For the text-containing cell, return its midpoint in (x, y) coordinate format. 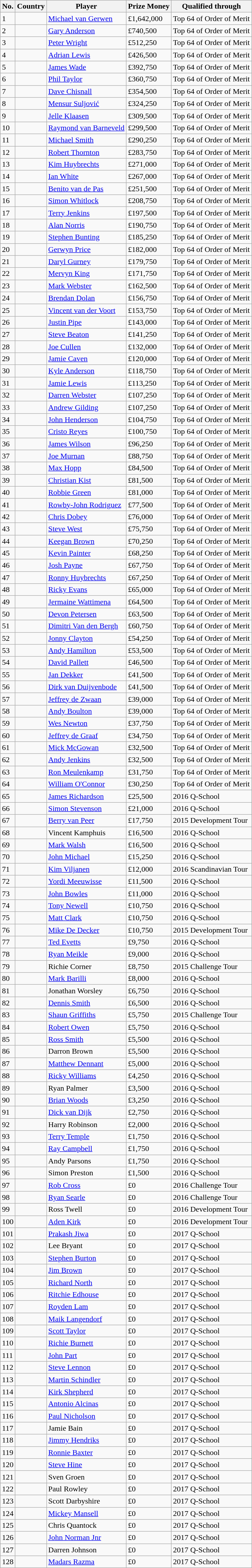
Kim Huybrechts (87, 164)
Mick McGowan (87, 748)
£81,000 (149, 492)
Darron Brown (87, 1051)
£34,750 (149, 735)
104 (8, 1270)
£53,500 (149, 650)
Ian White (87, 177)
60 (8, 735)
Adrian Lewis (87, 55)
£141,250 (149, 334)
£283,750 (149, 152)
Rowby-John Rodriguez (87, 504)
Keegan Brown (87, 541)
Josh Payne (87, 565)
Mickey Mansell (87, 1513)
Robert Thornton (87, 152)
£46,500 (149, 663)
91 (8, 1112)
Michael van Gerwen (87, 19)
Player (87, 6)
86 (8, 1051)
57 (8, 699)
27 (8, 334)
29 (8, 359)
£360,750 (149, 79)
£113,250 (149, 383)
120 (8, 1465)
Antonio Alcinas (87, 1404)
Mark Walsh (87, 845)
Jim Brown (87, 1270)
77 (8, 942)
100 (8, 1222)
Kevin Painter (87, 553)
119 (8, 1452)
Brian Woods (87, 1100)
Richard North (87, 1282)
Prakash Jiwa (87, 1234)
105 (8, 1282)
Devon Petersen (87, 614)
Scott Taylor (87, 1331)
10 (8, 128)
112 (8, 1367)
£8,000 (149, 979)
Ritchie Edhouse (87, 1294)
Ray Campbell (87, 1149)
32 (8, 395)
58 (8, 711)
£17,750 (149, 821)
£9,000 (149, 954)
£60,750 (149, 626)
Mervyn King (87, 274)
30 (8, 371)
Stephen Burton (87, 1258)
Kirk Shepherd (87, 1392)
Steve West (87, 529)
Daryl Gurney (87, 261)
£96,250 (149, 444)
19 (8, 237)
Qualified through (211, 6)
Maik Langendorf (87, 1319)
75 (8, 918)
£132,000 (149, 346)
£2,750 (149, 1112)
£9,750 (149, 942)
12 (8, 152)
£309,500 (149, 116)
£2,000 (149, 1124)
52 (8, 638)
£65,000 (149, 590)
£197,500 (149, 213)
64 (8, 784)
Jeffrey de Zwaan (87, 699)
Mark Barilli (87, 979)
Benito van de Pas (87, 189)
13 (8, 164)
£3,500 (149, 1088)
94 (8, 1149)
20 (8, 249)
Country (31, 6)
£63,500 (149, 614)
73 (8, 893)
39 (8, 480)
£182,000 (149, 249)
14 (8, 177)
Ricky Evans (87, 590)
Jermaine Wattimena (87, 602)
Jan Dekker (87, 675)
Matt Clark (87, 918)
84 (8, 1027)
128 (8, 1562)
40 (8, 492)
£11,000 (149, 893)
£1,642,000 (149, 19)
69 (8, 845)
Ross Smith (87, 1039)
Christian Kist (87, 480)
£5,000 (149, 1064)
Robert Owen (87, 1027)
Terry Jenkins (87, 213)
£426,500 (149, 55)
65 (8, 796)
44 (8, 541)
Raymond van Barneveld (87, 128)
126 (8, 1538)
70 (8, 857)
Jonny Clayton (87, 638)
47 (8, 578)
£179,750 (149, 261)
James Wilson (87, 444)
38 (8, 468)
Ryan Meikle (87, 954)
8 (8, 103)
5 (8, 67)
Steve Lennon (87, 1367)
127 (8, 1550)
98 (8, 1197)
£70,250 (149, 541)
22 (8, 274)
41 (8, 504)
£25,500 (149, 796)
96 (8, 1173)
17 (8, 213)
68 (8, 833)
61 (8, 748)
Ronny Huybrechts (87, 578)
Shaun Griffiths (87, 1015)
Peter Wright (87, 43)
£290,250 (149, 140)
34 (8, 420)
Gerwyn Price (87, 249)
Dirk van Duijvenbode (87, 687)
4 (8, 55)
35 (8, 432)
£392,750 (149, 67)
110 (8, 1343)
£67,750 (149, 565)
Wes Newton (87, 723)
Ryan Searle (87, 1197)
124 (8, 1513)
99 (8, 1209)
81 (8, 991)
Yordi Meeuwisse (87, 881)
Jonathan Worsley (87, 991)
£299,500 (149, 128)
9 (8, 116)
50 (8, 614)
Robbie Green (87, 492)
Andy Boulton (87, 711)
Gary Anderson (87, 31)
£156,750 (149, 298)
90 (8, 1100)
33 (8, 407)
123 (8, 1501)
Ross Twell (87, 1209)
72 (8, 881)
Simon Whitlock (87, 201)
54 (8, 663)
James Wade (87, 67)
18 (8, 225)
1 (8, 19)
97 (8, 1185)
114 (8, 1392)
6 (8, 79)
21 (8, 261)
Max Hopp (87, 468)
£512,250 (149, 43)
Darren Johnson (87, 1550)
£84,500 (149, 468)
John Henderson (87, 420)
Darren Webster (87, 395)
£77,500 (149, 504)
121 (8, 1477)
Phil Taylor (87, 79)
28 (8, 346)
£162,500 (149, 286)
7 (8, 91)
Jeffrey de Graaf (87, 735)
David Pallett (87, 663)
36 (8, 444)
£251,500 (149, 189)
Rob Cross (87, 1185)
71 (8, 869)
118 (8, 1440)
£8,750 (149, 966)
Ronnie Baxter (87, 1452)
2 (8, 31)
£12,000 (149, 869)
Andrew Gilding (87, 407)
37 (8, 456)
£15,250 (149, 857)
£267,000 (149, 177)
£88,750 (149, 456)
15 (8, 189)
£68,250 (149, 553)
Joe Cullen (87, 346)
88 (8, 1076)
125 (8, 1526)
£104,750 (149, 420)
Sven Groen (87, 1477)
£64,500 (149, 602)
63 (8, 772)
Cristo Reyes (87, 432)
48 (8, 590)
67 (8, 821)
101 (8, 1234)
£120,000 (149, 359)
59 (8, 723)
103 (8, 1258)
122 (8, 1489)
55 (8, 675)
Richie Burnett (87, 1343)
Simon Preston (87, 1173)
Stephen Bunting (87, 237)
Dimitri Van den Bergh (87, 626)
£31,750 (149, 772)
3 (8, 43)
78 (8, 954)
Ted Evetts (87, 942)
79 (8, 966)
92 (8, 1124)
£324,250 (149, 103)
108 (8, 1319)
46 (8, 565)
Steve Beaton (87, 334)
82 (8, 1003)
87 (8, 1064)
Ron Meulenkamp (87, 772)
£75,750 (149, 529)
Lee Bryant (87, 1246)
Vincent van der Voort (87, 310)
42 (8, 517)
56 (8, 687)
107 (8, 1307)
Justin Pipe (87, 322)
2016 Scandinavian Tour (211, 869)
95 (8, 1161)
£740,500 (149, 31)
Dave Chisnall (87, 91)
Berry van Peer (87, 821)
Jelle Klaasen (87, 116)
51 (8, 626)
113 (8, 1380)
£1,500 (149, 1173)
102 (8, 1246)
62 (8, 760)
Kyle Anderson (87, 371)
Dennis Smith (87, 1003)
Paul Nicholson (87, 1416)
83 (8, 1015)
£171,750 (149, 274)
Steve Hine (87, 1465)
Mike De Decker (87, 930)
Michael Smith (87, 140)
John Bowles (87, 893)
45 (8, 553)
Jamie Lewis (87, 383)
25 (8, 310)
109 (8, 1331)
116 (8, 1416)
Jamie Caven (87, 359)
Brendan Dolan (87, 298)
23 (8, 286)
Andy Jenkins (87, 760)
Kim Viljanen (87, 869)
Martin Schindler (87, 1380)
£6,750 (149, 991)
Mensur Suljović (87, 103)
49 (8, 602)
£67,250 (149, 578)
Matthew Dennant (87, 1064)
Simon Stevenson (87, 808)
Harry Robinson (87, 1124)
93 (8, 1137)
16 (8, 201)
Vincent Kamphuis (87, 833)
John Part (87, 1355)
Madars Razma (87, 1562)
Chris Quantock (87, 1526)
43 (8, 529)
£185,250 (149, 237)
£190,750 (149, 225)
£354,500 (149, 91)
£81,500 (149, 480)
26 (8, 322)
Tony Newell (87, 905)
£208,750 (149, 201)
Prize Money (149, 6)
£4,250 (149, 1076)
£118,750 (149, 371)
80 (8, 979)
Ricky Williams (87, 1076)
76 (8, 930)
Alan Norris (87, 225)
John Michael (87, 857)
£143,000 (149, 322)
Dick van Dijk (87, 1112)
115 (8, 1404)
£30,250 (149, 784)
31 (8, 383)
James Richardson (87, 796)
Mark Webster (87, 286)
89 (8, 1088)
Andy Parsons (87, 1161)
24 (8, 298)
Jimmy Hendriks (87, 1440)
£11,500 (149, 881)
Royden Lam (87, 1307)
Joe Murnan (87, 456)
£54,250 (149, 638)
11 (8, 140)
111 (8, 1355)
Scott Darbyshire (87, 1501)
£100,750 (149, 432)
£271,000 (149, 164)
£21,000 (149, 808)
John Norman Jnr (87, 1538)
£3,250 (149, 1100)
£153,750 (149, 310)
Chris Dobey (87, 517)
106 (8, 1294)
£37,750 (149, 723)
53 (8, 650)
£6,500 (149, 1003)
Terry Temple (87, 1137)
Paul Rowley (87, 1489)
74 (8, 905)
85 (8, 1039)
117 (8, 1428)
Andy Hamilton (87, 650)
66 (8, 808)
William O'Connor (87, 784)
£76,000 (149, 517)
Jamie Bain (87, 1428)
Richie Corner (87, 966)
Aden Kirk (87, 1222)
No. (8, 6)
Ryan Palmer (87, 1088)
